Detect which cell encompasses the target text, then output its (x, y) center coordinate. 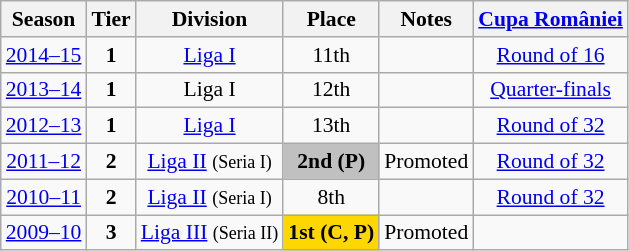
Cupa României (550, 19)
Quarter-finals (550, 90)
Season (44, 19)
2009–10 (44, 233)
Notes (426, 19)
2011–12 (44, 162)
8th (331, 197)
Division (210, 19)
Place (331, 19)
1st (C, P) (331, 233)
Liga III (Seria II) (210, 233)
Tier (110, 19)
11th (331, 55)
2010–11 (44, 197)
2012–13 (44, 126)
13th (331, 126)
2013–14 (44, 90)
12th (331, 90)
2nd (P) (331, 162)
2014–15 (44, 55)
3 (110, 233)
Round of 16 (550, 55)
